Search for the cell housing the specified text and yield its (X, Y) center coordinate. 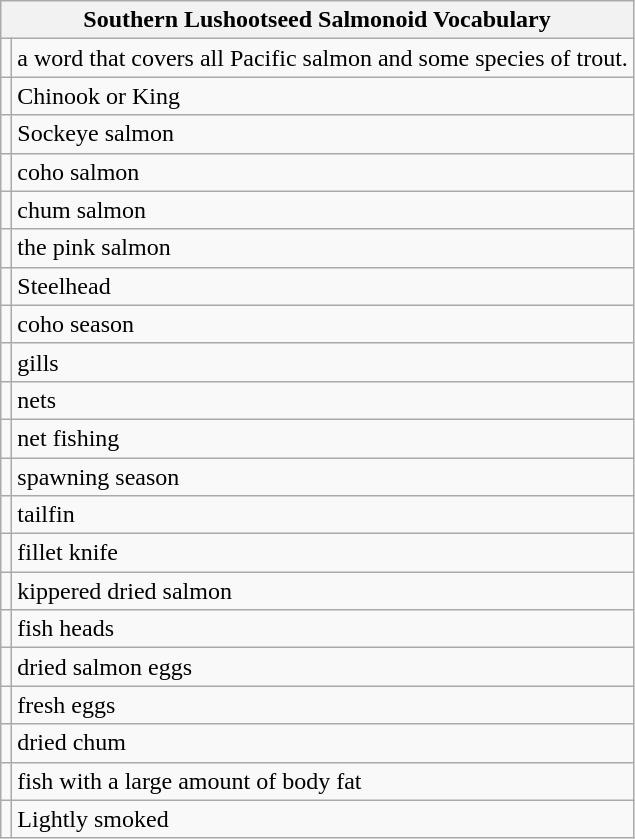
Southern Lushootseed Salmonoid Vocabulary (318, 20)
fillet knife (323, 553)
net fishing (323, 438)
fish with a large amount of body fat (323, 781)
spawning season (323, 477)
kippered dried salmon (323, 591)
dried salmon eggs (323, 667)
Chinook or King (323, 96)
Steelhead (323, 286)
nets (323, 400)
fresh eggs (323, 705)
fish heads (323, 629)
dried chum (323, 743)
chum salmon (323, 210)
tailfin (323, 515)
Lightly smoked (323, 819)
Sockeye salmon (323, 134)
the pink salmon (323, 248)
a word that covers all Pacific salmon and some species of trout. (323, 58)
coho season (323, 324)
coho salmon (323, 172)
gills (323, 362)
